Capture the cell that displays the provided text and extract its [x, y] central coordinate. 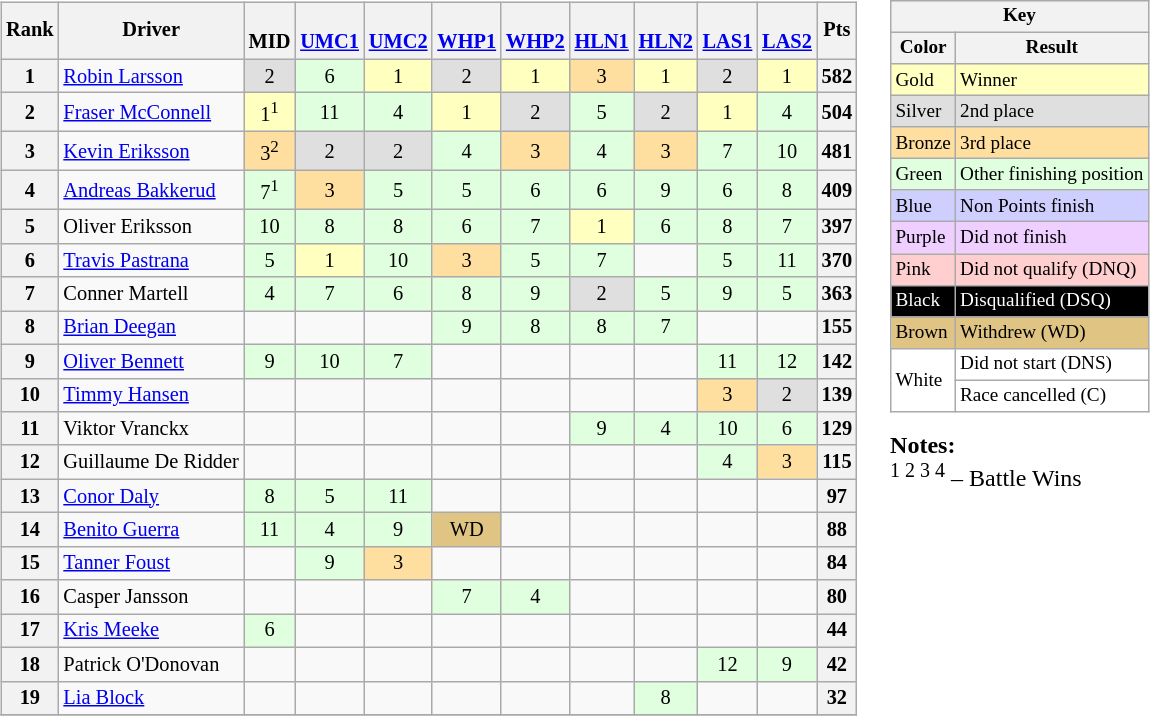
Did not finish [1052, 238]
Fraser McConnell [152, 112]
Brown [924, 333]
Gold [924, 80]
397 [837, 227]
Green [924, 175]
504 [837, 112]
42 [837, 664]
Blue [924, 206]
Kris Meeke [152, 631]
Black [924, 301]
409 [837, 190]
14 [30, 530]
19 [30, 698]
18 [30, 664]
Tanner Foust [152, 563]
Silver [924, 111]
155 [837, 328]
Conor Daly [152, 496]
Kevin Eriksson [152, 152]
Patrick O'Donovan [152, 664]
139 [837, 395]
Pink [924, 270]
Did not start (DNS) [1052, 364]
2nd place [1052, 111]
HLN2 [666, 31]
16 [30, 597]
Purple [924, 238]
Pts [837, 31]
84 [837, 563]
Travis Pastrana [152, 260]
Bronze [924, 143]
Race cancelled (C) [1052, 396]
UMC1 [330, 31]
80 [837, 597]
LAS2 [787, 31]
Robin Larsson [152, 76]
Timmy Hansen [152, 395]
Withdrew (WD) [1052, 333]
Benito Guerra [152, 530]
142 [837, 361]
88 [837, 530]
481 [837, 152]
Result [1052, 48]
13 [30, 496]
Winner [1052, 80]
Andreas Bakkerud [152, 190]
370 [837, 260]
Driver [152, 31]
LAS1 [728, 31]
White [924, 380]
17 [30, 631]
Oliver Eriksson [152, 227]
Color [924, 48]
Lia Block [152, 698]
Conner Martell [152, 294]
582 [837, 76]
Brian Deegan [152, 328]
15 [30, 563]
HLN1 [602, 31]
44 [837, 631]
115 [837, 462]
WHP1 [466, 31]
Key [1020, 16]
Disqualified (DSQ) [1052, 301]
WHP2 [536, 31]
Casper Jansson [152, 597]
3rd place [1052, 143]
MID [270, 31]
363 [837, 294]
WD [466, 530]
Did not qualify (DNQ) [1052, 270]
129 [837, 429]
Rank [30, 31]
71 [270, 190]
Oliver Bennett [152, 361]
Other finishing position [1052, 175]
Guillaume De Ridder [152, 462]
Viktor Vranckx [152, 429]
UMC2 [398, 31]
Non Points finish [1052, 206]
97 [837, 496]
